Return the (x, y) coordinate for the center point of the cell that contains the specified text.  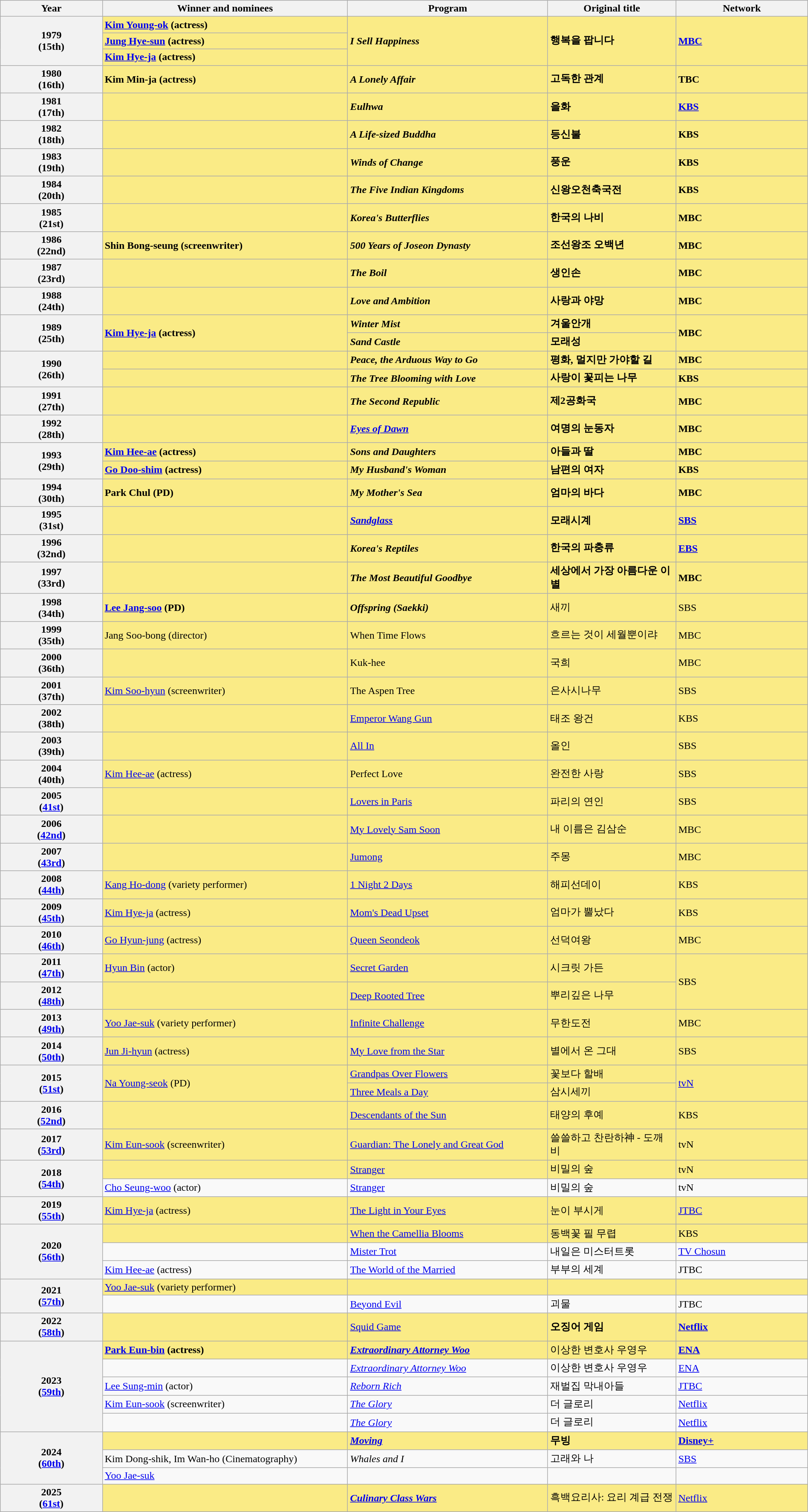
2013(49th) (51, 1023)
별에서 온 그대 (612, 1051)
Whales and I (447, 1459)
남편의 여자 (612, 470)
1 Night 2 Days (447, 884)
A Lonely Affair (447, 79)
2006(42nd) (51, 829)
1987(23rd) (51, 273)
The Light in Your Eyes (447, 1211)
Jang Soo-bong (director) (225, 635)
해피선데이 (612, 884)
EBS (742, 548)
1983(19th) (51, 162)
1985(21st) (51, 217)
2002(38th) (51, 718)
My Husband's Woman (447, 470)
파리의 연인 (612, 802)
완전한 사랑 (612, 774)
Program (447, 9)
Lee Sung-min (actor) (225, 1386)
2005(41st) (51, 802)
1998(34th) (51, 608)
재벌집 막내아들 (612, 1386)
Winds of Change (447, 162)
사랑이 꽃피는 나무 (612, 378)
Perfect Love (447, 774)
Eyes of Dawn (447, 429)
부부의 세계 (612, 1270)
1997(33rd) (51, 578)
Jun Ji-hyun (actress) (225, 1051)
1994(30th) (51, 492)
2000(36th) (51, 663)
Shin Bong-seung (screenwriter) (225, 245)
Squid Game (447, 1327)
한국의 파충류 (612, 548)
Kim Dong-shik, Im Wan-ho (Cinematography) (225, 1459)
행복을 팝니다 (612, 41)
아들과 딸 (612, 452)
Lee Jang-soo (PD) (225, 608)
Korea's Butterflies (447, 217)
1979(15th) (51, 41)
1980(16th) (51, 79)
Offspring (Saekki) (447, 608)
Queen Seondeok (447, 940)
Jung Hye-sun (actress) (225, 41)
1988(24th) (51, 301)
Kuk-hee (447, 663)
Park Eun-bin (actress) (225, 1350)
1999(35th) (51, 635)
Culinary Class Wars (447, 1498)
오징어 게임 (612, 1327)
Disney+ (742, 1441)
1989(25th) (51, 333)
2020(56th) (51, 1252)
The Most Beautiful Goodbye (447, 578)
Network (742, 9)
을화 (612, 107)
태조 왕건 (612, 718)
2023(59th) (51, 1386)
Descendants of the Sun (447, 1115)
The Aspen Tree (447, 690)
Winter Mist (447, 324)
풍운 (612, 162)
Beyond Evil (447, 1305)
Eulhwa (447, 107)
1993(29th) (51, 461)
Sandglass (447, 521)
Hyun Bin (actor) (225, 968)
겨울안개 (612, 324)
조선왕조 오백년 (612, 245)
눈이 부시게 (612, 1211)
은사시나무 (612, 690)
2001(37th) (51, 690)
1981(17th) (51, 107)
My Lovely Sam Soon (447, 829)
2004(40th) (51, 774)
생인손 (612, 273)
The Tree Blooming with Love (447, 378)
무빙 (612, 1441)
Kim Soo-hyun (screenwriter) (225, 690)
엄마의 바다 (612, 492)
500 Years of Joseon Dynasty (447, 245)
The World of the Married (447, 1270)
2007(43rd) (51, 857)
Korea's Reptiles (447, 548)
2021(57th) (51, 1296)
Peace, the Arduous Way to Go (447, 360)
흑백요리사: 요리 계급 전쟁 (612, 1498)
Go Hyun-jung (actress) (225, 940)
Kang Ho-dong (variety performer) (225, 884)
Winner and nominees (225, 9)
Cho Seung-woo (actor) (225, 1188)
동백꽃 필 무렵 (612, 1234)
새끼 (612, 608)
신왕오천축국전 (612, 190)
평화, 멀지만 가야할 길 (612, 360)
Infinite Challenge (447, 1023)
Jumong (447, 857)
사랑과 야망 (612, 301)
Mister Trot (447, 1252)
I Sell Happiness (447, 41)
올인 (612, 746)
Guardian: The Lonely and Great God (447, 1145)
Moving (447, 1441)
흐르는 것이 세월뿐이랴 (612, 635)
1986(22nd) (51, 245)
제2공화국 (612, 401)
All In (447, 746)
한국의 나비 (612, 217)
2022(58th) (51, 1327)
꽃보다 할배 (612, 1074)
2012(48th) (51, 995)
2015(51st) (51, 1083)
주몽 (612, 857)
A Life-sized Buddha (447, 135)
Na Young-seok (PD) (225, 1083)
내 이름은 김삼순 (612, 829)
Sons and Daughters (447, 452)
My Mother's Sea (447, 492)
선덕여왕 (612, 940)
Mom's Dead Upset (447, 913)
1995(31st) (51, 521)
TBC (742, 79)
고래와 나 (612, 1459)
고독한 관계 (612, 79)
TV Chosun (742, 1252)
Three Meals a Day (447, 1092)
2024(60th) (51, 1458)
1992(28th) (51, 429)
무한도전 (612, 1023)
When the Camellia Blooms (447, 1234)
2008(44th) (51, 884)
The Second Republic (447, 401)
Kim Young-ok (actress) (225, 25)
삼시세끼 (612, 1092)
2014(50th) (51, 1051)
쓸쓸하고 찬란하神 - 도깨비 (612, 1145)
Sand Castle (447, 342)
모래시계 (612, 521)
시크릿 가든 (612, 968)
Grandpas Over Flowers (447, 1074)
2017(53rd) (51, 1145)
2016(52nd) (51, 1115)
등신불 (612, 135)
1991(27th) (51, 401)
2003(39th) (51, 746)
Year (51, 9)
세상에서 가장 아름다운 이별 (612, 578)
2010(46th) (51, 940)
1982(18th) (51, 135)
내일은 미스터트롯 (612, 1252)
2019(55th) (51, 1211)
Reborn Rich (447, 1386)
Go Doo-shim (actress) (225, 470)
2011(47th) (51, 968)
2018(54th) (51, 1178)
Secret Garden (447, 968)
When Time Flows (447, 635)
뿌리깊은 나무 (612, 995)
1996(32nd) (51, 548)
Park Chul (PD) (225, 492)
2025(61st) (51, 1498)
태양의 후예 (612, 1115)
The Five Indian Kingdoms (447, 190)
Kim Min-ja (actress) (225, 79)
모래성 (612, 342)
괴물 (612, 1305)
Love and Ambition (447, 301)
엄마가 뿔났다 (612, 913)
1990(26th) (51, 369)
My Love from the Star (447, 1051)
The Boil (447, 273)
Emperor Wang Gun (447, 718)
Lovers in Paris (447, 802)
국희 (612, 663)
1984(20th) (51, 190)
Yoo Jae-suk (225, 1476)
2009(45th) (51, 913)
Original title (612, 9)
Deep Rooted Tree (447, 995)
여명의 눈동자 (612, 429)
